Provide the (x, y) coordinate of the cell's center where the given text is located.  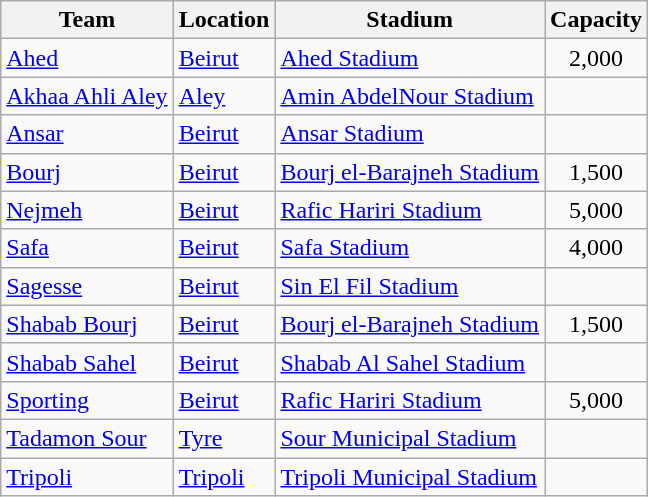
Team (87, 20)
Capacity (596, 20)
Ansar (87, 134)
Bourj (87, 172)
Shabab Al Sahel Stadium (410, 362)
Tripoli Municipal Stadium (410, 477)
Safa (87, 248)
Shabab Bourj (87, 324)
Nejmeh (87, 210)
Ansar Stadium (410, 134)
Stadium (410, 20)
Aley (224, 96)
Sagesse (87, 286)
Sour Municipal Stadium (410, 438)
Tyre (224, 438)
2,000 (596, 58)
Shabab Sahel (87, 362)
Ahed (87, 58)
Akhaa Ahli Aley (87, 96)
Amin AbdelNour Stadium (410, 96)
Location (224, 20)
Ahed Stadium (410, 58)
4,000 (596, 248)
Tadamon Sour (87, 438)
Safa Stadium (410, 248)
Sporting (87, 400)
Sin El Fil Stadium (410, 286)
